Detect which cell encompasses the target text, then output its (X, Y) center coordinate. 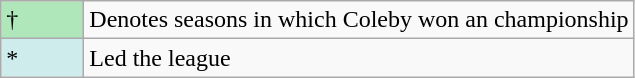
* (42, 58)
Denotes seasons in which Coleby won an championship (359, 20)
† (42, 20)
Led the league (359, 58)
